Search for the cell housing the specified text and yield its [x, y] center coordinate. 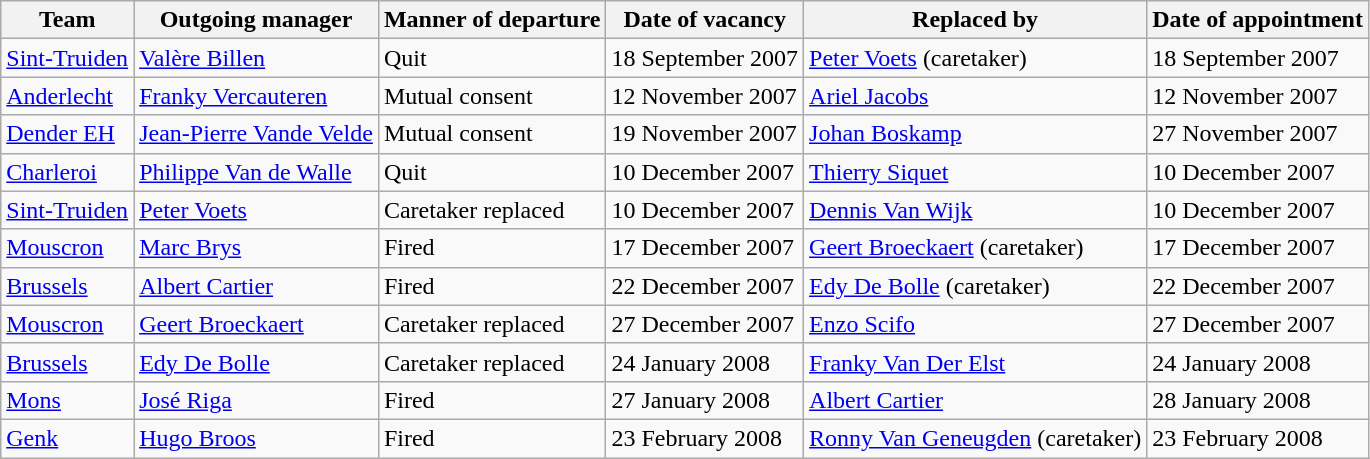
Outgoing manager [256, 20]
Ariel Jacobs [976, 96]
Geert Broeckaert (caretaker) [976, 248]
Marc Brys [256, 248]
28 January 2008 [1258, 400]
27 November 2007 [1258, 134]
Anderlecht [68, 96]
Hugo Broos [256, 438]
Mons [68, 400]
Dennis Van Wijk [976, 210]
Manner of departure [492, 20]
Ronny Van Geneugden (caretaker) [976, 438]
Jean-Pierre Vande Velde [256, 134]
Charleroi [68, 172]
Dender EH [68, 134]
Edy De Bolle (caretaker) [976, 286]
27 January 2008 [705, 400]
Date of vacancy [705, 20]
Team [68, 20]
Edy De Bolle [256, 362]
Peter Voets (caretaker) [976, 58]
Geert Broeckaert [256, 324]
Replaced by [976, 20]
Enzo Scifo [976, 324]
Peter Voets [256, 210]
Date of appointment [1258, 20]
Franky Vercauteren [256, 96]
Genk [68, 438]
Valère Billen [256, 58]
Franky Van Der Elst [976, 362]
José Riga [256, 400]
19 November 2007 [705, 134]
Thierry Siquet [976, 172]
Philippe Van de Walle [256, 172]
Johan Boskamp [976, 134]
